Return [x, y] of the center of cell containing provided text 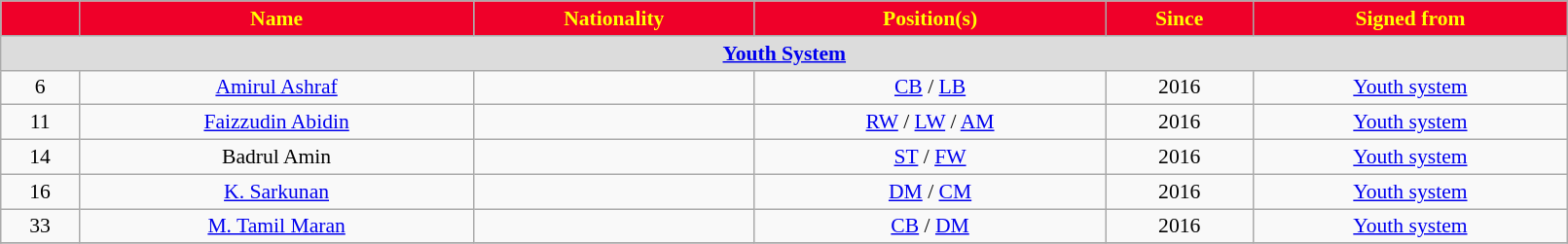
14 [41, 157]
ST / FW [930, 157]
33 [41, 227]
16 [41, 192]
Badrul Amin [276, 157]
M. Tamil Maran [276, 227]
11 [41, 122]
Amirul Ashraf [276, 87]
Position(s) [930, 18]
Name [276, 18]
Signed from [1410, 18]
Since [1180, 18]
CB / LB [930, 87]
K. Sarkunan [276, 192]
RW / LW / AM [930, 122]
6 [41, 87]
Youth System [784, 53]
DM / CM [930, 192]
CB / DM [930, 227]
Nationality [614, 18]
Faizzudin Abidin [276, 122]
